Find where the given text appears and provide that cell's center as [x, y] coordinate. 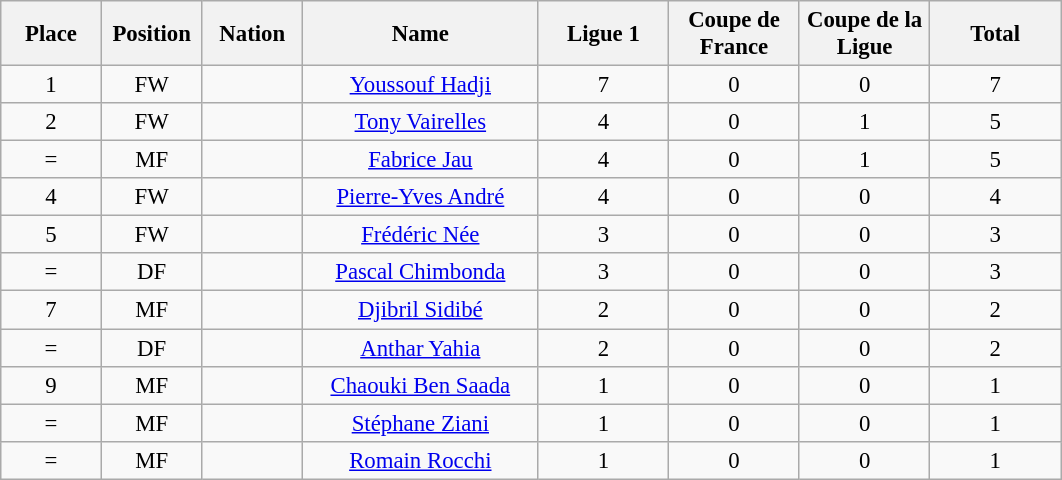
Coupe de la Ligue [864, 34]
Chaouki Ben Saada [421, 385]
Pierre-Yves André [421, 197]
Fabrice Jau [421, 160]
Coupe de France [734, 34]
Youssouf Hadji [421, 85]
Position [152, 34]
Stéphane Ziani [421, 423]
Pascal Chimbonda [421, 273]
Djibril Sidibé [421, 310]
Tony Vairelles [421, 122]
Frédéric Née [421, 235]
Romain Rocchi [421, 460]
Nation [252, 34]
Ligue 1 [604, 34]
Place [52, 34]
Total [996, 34]
Anthar Yahia [421, 348]
9 [52, 385]
Name [421, 34]
